For the text-containing cell, return its midpoint in [x, y] coordinate format. 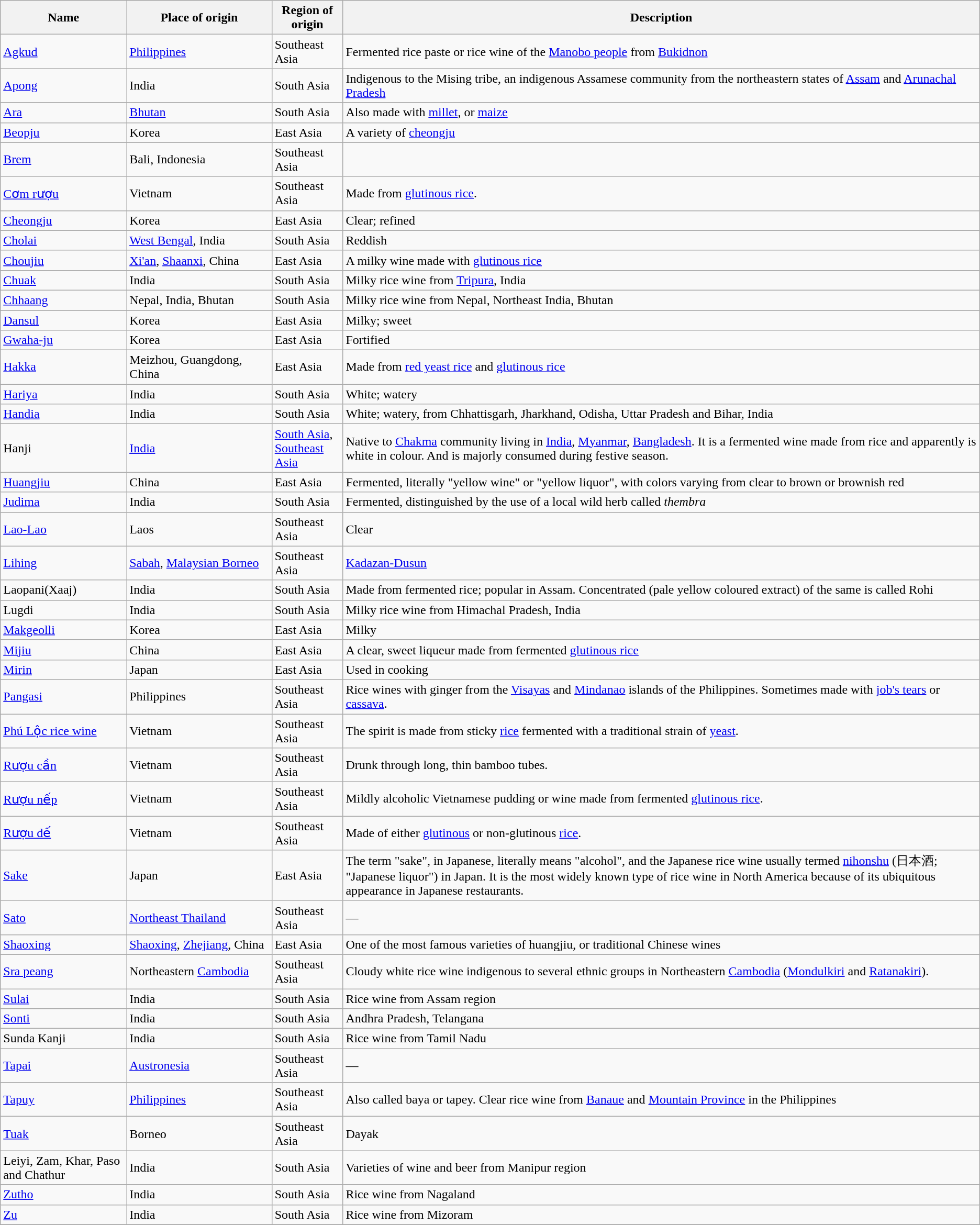
Chhaang [64, 300]
Fermented, literally "yellow wine" or "yellow liquor", with colors varying from clear to brown or brownish red [661, 482]
Nepal, India, Bhutan [199, 300]
Xi'an, Shaanxi, China [199, 260]
Rice wine from Tamil Nadu [661, 1039]
Sato [64, 917]
Made from fermented rice; popular in Assam. Concentrated (pale yellow coloured extract) of the same is called Rohi [661, 590]
Handia [64, 414]
Mijiu [64, 650]
A milky wine made with glutinous rice [661, 260]
Clear; refined [661, 220]
Mildly alcoholic Vietnamese pudding or wine made from fermented glutinous rice. [661, 799]
Rice wine from Nagaland [661, 1195]
Lihing [64, 563]
Rượu nếp [64, 799]
Tapuy [64, 1099]
Also made with millet, or maize [661, 113]
Laopani(Xaaj) [64, 590]
Tapai [64, 1066]
Drunk through long, thin bamboo tubes. [661, 765]
Milky; sweet [661, 320]
Rượu cần [64, 765]
Sake [64, 875]
Place of origin [199, 18]
Bhutan [199, 113]
Lugdi [64, 610]
The spirit is made from sticky rice fermented with a traditional strain of yeast. [661, 731]
Lao-Lao [64, 529]
Indigenous to the Mising tribe, an indigenous Assamese community from the northeastern states of Assam and Arunachal Pradesh [661, 86]
Name [64, 18]
Milky rice wine from Himachal Pradesh, India [661, 610]
Northeastern Cambodia [199, 972]
Hanji [64, 448]
Gwaha-ju [64, 340]
South Asia,Southeast Asia [307, 448]
White; watery, from Chhattisgarh, Jharkhand, Odisha, Uttar Pradesh and Bihar, India [661, 414]
Leiyi, Zam, Khar, Paso and Chathur [64, 1167]
Apong [64, 86]
Phú Lộc rice wine [64, 731]
Made of either glutinous or non-glutinous rice. [661, 833]
Region of origin [307, 18]
Cholai [64, 240]
Kadazan-Dusun [661, 563]
Made from glutinous rice. [661, 194]
Cloudy white rice wine indigenous to several ethnic groups in Northeastern Cambodia (Mondulkiri and Ratanakiri). [661, 972]
A variety of cheongju [661, 132]
Mirin [64, 670]
Ara [64, 113]
Reddish [661, 240]
Clear [661, 529]
Makgeolli [64, 630]
Description [661, 18]
Fermented, distinguished by the use of a local wild herb called thembra [661, 502]
Shaoxing [64, 944]
Meizhou, Guangdong, China [199, 367]
Rice wine from Assam region [661, 998]
Northeast Thailand [199, 917]
West Bengal, India [199, 240]
Milky rice wine from Tripura, India [661, 280]
Hakka [64, 367]
Beopju [64, 132]
Choujiu [64, 260]
Austronesia [199, 1066]
Rượu đế [64, 833]
Sonti [64, 1019]
Brem [64, 159]
Varieties of wine and beer from Manipur region [661, 1167]
Fermented rice paste or rice wine of the Manobo people from Bukidnon [661, 51]
Milky rice wine from Nepal, Northeast India, Bhutan [661, 300]
Chuak [64, 280]
Sunda Kanji [64, 1039]
Rice wine from Mizoram [661, 1215]
Made from red yeast rice and glutinous rice [661, 367]
White; watery [661, 394]
One of the most famous varieties of huangjiu, or traditional Chinese wines [661, 944]
Huangjiu [64, 482]
Bali, Indonesia [199, 159]
Andhra Pradesh, Telangana [661, 1019]
Used in cooking [661, 670]
Cheongju [64, 220]
Laos [199, 529]
Also called baya or tapey. Clear rice wine from Banaue and Mountain Province in the Philippines [661, 1099]
Dansul [64, 320]
Sulai [64, 998]
Judima [64, 502]
Borneo [199, 1134]
Rice wines with ginger from the Visayas and Mindanao islands of the Philippines. Sometimes made with job's tears or cassava. [661, 696]
Agkud [64, 51]
Zu [64, 1215]
Sra peang [64, 972]
Cơm rượu [64, 194]
Fortified [661, 340]
A clear, sweet liqueur made from fermented glutinous rice [661, 650]
Milky [661, 630]
Hariya [64, 394]
Tuak [64, 1134]
Zutho [64, 1195]
Dayak [661, 1134]
Shaoxing, Zhejiang, China [199, 944]
Sabah, Malaysian Borneo [199, 563]
Pangasi [64, 696]
